Return [x, y] of the center of cell containing provided text 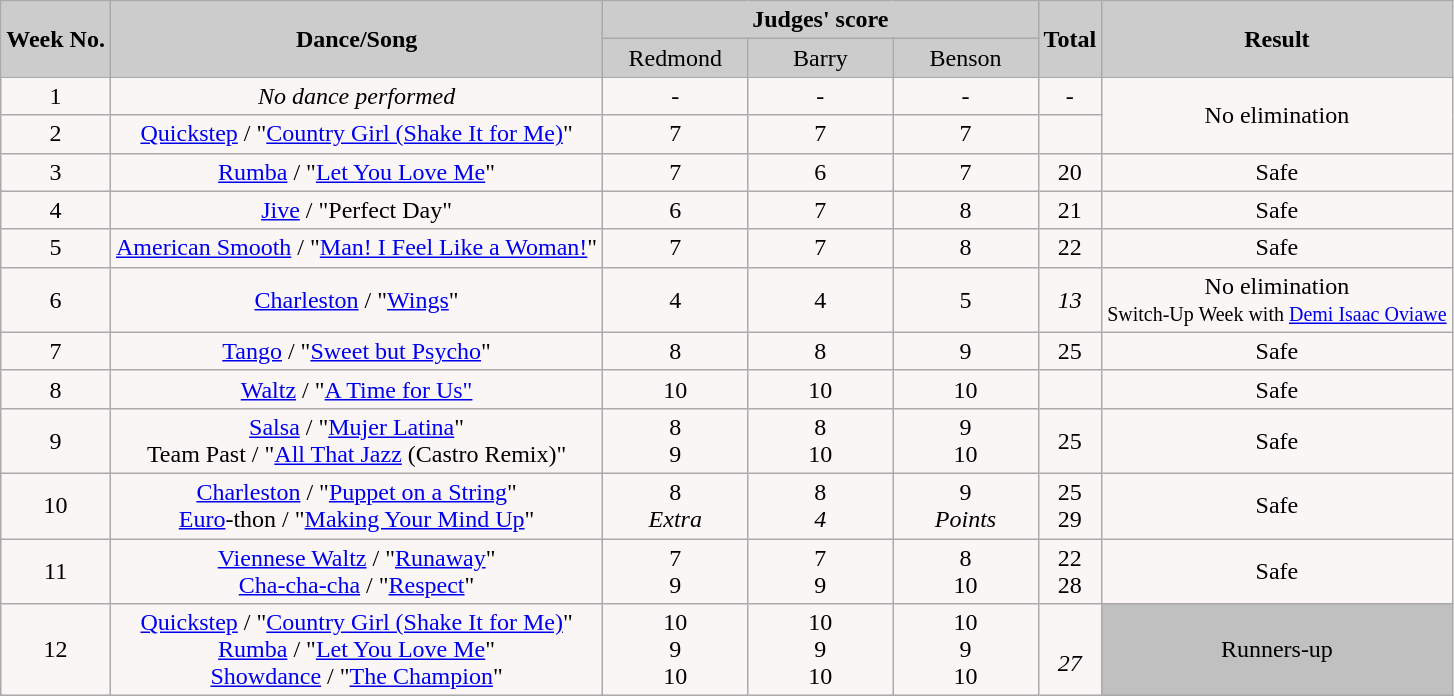
9Points [966, 506]
Rumba / "Let You Love Me" [356, 172]
Week No. [56, 39]
20 [1070, 172]
3 [56, 172]
910 [966, 440]
13 [1070, 300]
Quickstep / "Country Girl (Shake It for Me)"Rumba / "Let You Love Me"Showdance / "The Champion" [356, 650]
89 [676, 440]
21 [1070, 210]
No dance performed [356, 96]
No elimination [1278, 115]
Dance/Song [356, 39]
Barry [820, 58]
Result [1278, 39]
22 [1070, 248]
Waltz / "A Time for Us" [356, 389]
Charleston / "Wings" [356, 300]
Judges' score [820, 20]
Redmond [676, 58]
Runners-up [1278, 650]
1 [56, 96]
Viennese Waltz / "Runaway"Cha-cha-cha / "Respect" [356, 570]
84 [820, 506]
Salsa / "Mujer Latina"Team Past / "All That Jazz (Castro Remix)" [356, 440]
Jive / "Perfect Day" [356, 210]
12 [56, 650]
Total [1070, 39]
No eliminationSwitch-Up Week with Demi Isaac Oviawe [1278, 300]
2 [56, 134]
Charleston / "Puppet on a String"Euro-thon / "Making Your Mind Up" [356, 506]
Quickstep / "Country Girl (Shake It for Me)" [356, 134]
Tango / "Sweet but Psycho" [356, 351]
Benson [966, 58]
27 [1070, 650]
2228 [1070, 570]
2529 [1070, 506]
8Extra [676, 506]
11 [56, 570]
American Smooth / "Man! I Feel Like a Woman!" [356, 248]
